Return the (X, Y) coordinate for the center point of the cell that contains the specified text.  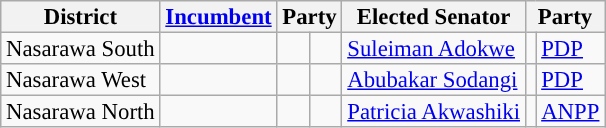
Suleiman Adokwe (434, 49)
Patricia Akwashiki (434, 112)
Nasarawa North (80, 112)
Incumbent (218, 17)
Nasarawa West (80, 80)
Elected Senator (434, 17)
Nasarawa South (80, 49)
ANPP (570, 112)
Abubakar Sodangi (434, 80)
District (80, 17)
